Pinpoint the cell where the given text exists, returning its (X, Y) midpoint coordinate. 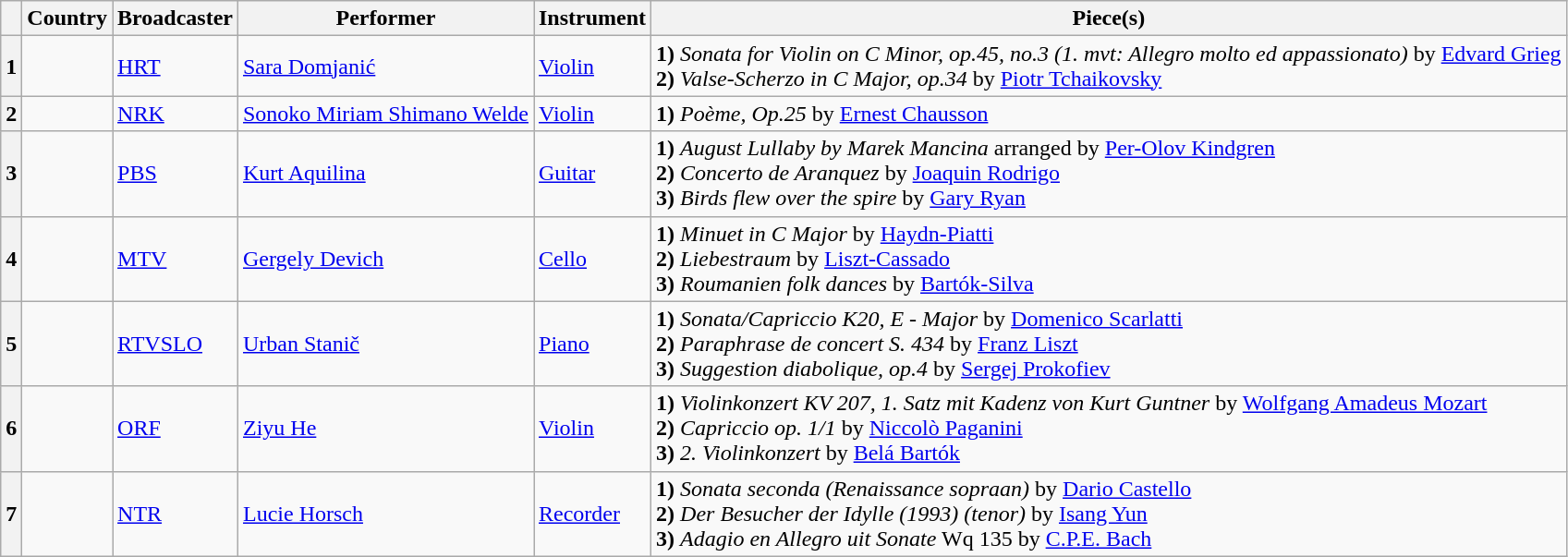
Ziyu He (385, 429)
4 (11, 259)
1) August Lullaby by Marek Mancina arranged by Per-Olov Kindgren2) Concerto de Aranquez by Joaquin Rodrigo3) Birds flew over the spire by Gary Ryan (1109, 174)
3 (11, 174)
6 (11, 429)
Kurt Aquilina (385, 174)
RTVSLO (176, 344)
Country (67, 18)
PBS (176, 174)
7 (11, 514)
Performer (385, 18)
Gergely Devich (385, 259)
Sonoko Miriam Shimano Welde (385, 114)
Urban Stanič (385, 344)
Guitar (593, 174)
Piece(s) (1109, 18)
HRT (176, 67)
5 (11, 344)
Lucie Horsch (385, 514)
Broadcaster (176, 18)
Sara Domjanić (385, 67)
Piano (593, 344)
1) Poème, Op.25 by Ernest Chausson (1109, 114)
MTV (176, 259)
1) Minuet in C Major by Haydn-Piatti2) Liebestraum by Liszt-Cassado3) Roumanien folk dances by Bartók-Silva (1109, 259)
ORF (176, 429)
NTR (176, 514)
2 (11, 114)
Cello (593, 259)
Recorder (593, 514)
Instrument (593, 18)
1 (11, 67)
NRK (176, 114)
